Identify which cell holds the provided text, then report its [x, y] central coordinate. 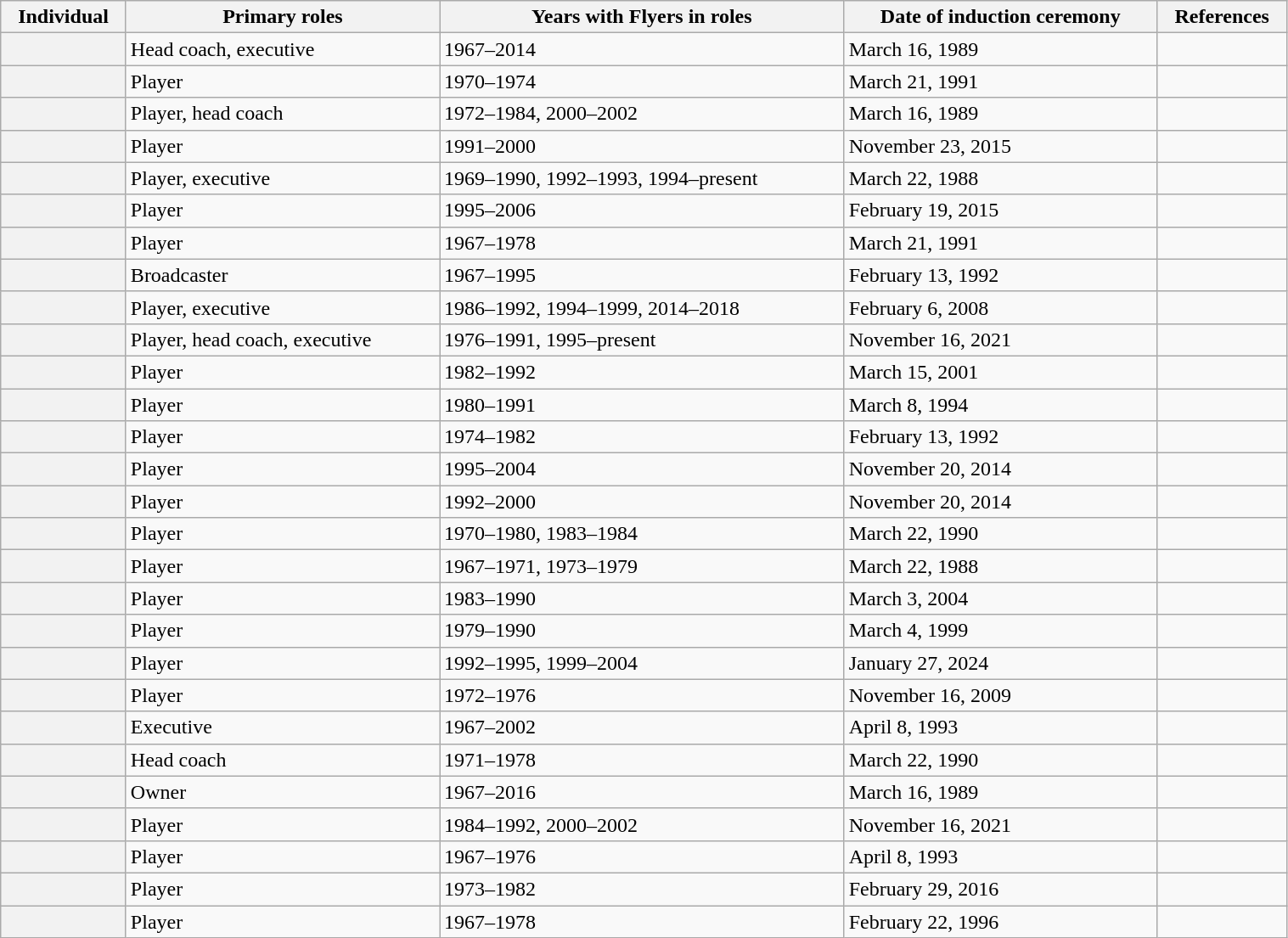
March 4, 1999 [1000, 631]
February 19, 2015 [1000, 211]
Years with Flyers in roles [642, 17]
1967–1976 [642, 857]
1992–2000 [642, 502]
1992–1995, 1999–2004 [642, 663]
1984–1992, 2000–2002 [642, 824]
1967–2016 [642, 792]
1982–1992 [642, 372]
1973–1982 [642, 889]
Owner [282, 792]
1967–2002 [642, 727]
References [1222, 17]
November 16, 2009 [1000, 695]
Head coach, executive [282, 49]
1969–1990, 1992–1993, 1994–present [642, 178]
March 8, 1994 [1000, 405]
1967–1971, 1973–1979 [642, 566]
1972–1976 [642, 695]
1970–1974 [642, 81]
February 29, 2016 [1000, 889]
January 27, 2024 [1000, 663]
Individual [64, 17]
February 6, 2008 [1000, 307]
1976–1991, 1995–present [642, 340]
1979–1990 [642, 631]
March 3, 2004 [1000, 598]
Player, head coach [282, 114]
Head coach [282, 760]
Broadcaster [282, 275]
November 23, 2015 [1000, 146]
1972–1984, 2000–2002 [642, 114]
1967–2014 [642, 49]
1970–1980, 1983–1984 [642, 534]
Primary roles [282, 17]
1974–1982 [642, 437]
Player, head coach, executive [282, 340]
1995–2006 [642, 211]
1967–1995 [642, 275]
February 22, 1996 [1000, 921]
1991–2000 [642, 146]
1983–1990 [642, 598]
1986–1992, 1994–1999, 2014–2018 [642, 307]
1980–1991 [642, 405]
1971–1978 [642, 760]
Executive [282, 727]
1995–2004 [642, 469]
Date of induction ceremony [1000, 17]
March 15, 2001 [1000, 372]
